Provide the (x, y) coordinate of the cell's center where the given text is located.  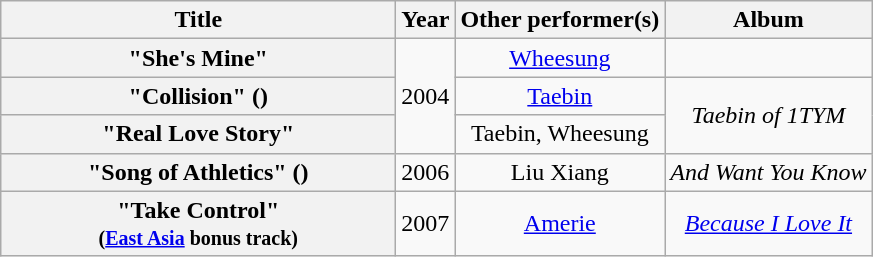
"Song of Athletics" () (198, 172)
"Real Love Story" (198, 134)
And Want You Know (768, 172)
2004 (426, 96)
Other performer(s) (560, 20)
Because I Love It (768, 224)
Taebin, Wheesung (560, 134)
Year (426, 20)
Title (198, 20)
"Take Control"(East Asia bonus track) (198, 224)
Wheesung (560, 58)
Amerie (560, 224)
Liu Xiang (560, 172)
2007 (426, 224)
Taebin of 1TYM (768, 115)
"She's Mine" (198, 58)
Album (768, 20)
"Collision" () (198, 96)
2006 (426, 172)
Taebin (560, 96)
